Return [x, y] of the center of cell containing provided text 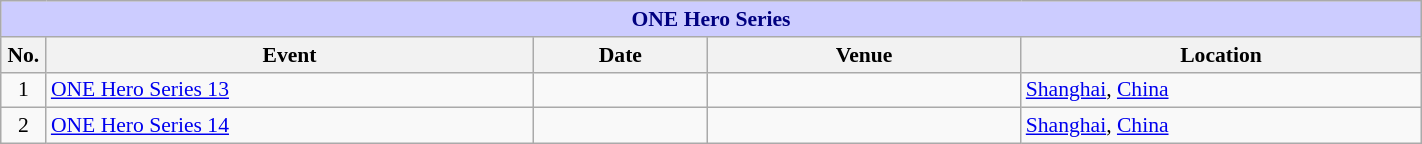
ONE Hero Series [711, 19]
Location [1221, 55]
1 [24, 90]
No. [24, 55]
Venue [864, 55]
Date [620, 55]
ONE Hero Series 14 [290, 126]
2 [24, 126]
ONE Hero Series 13 [290, 90]
Event [290, 55]
